Locate the cell with the specified text and output its [x, y] center coordinate. 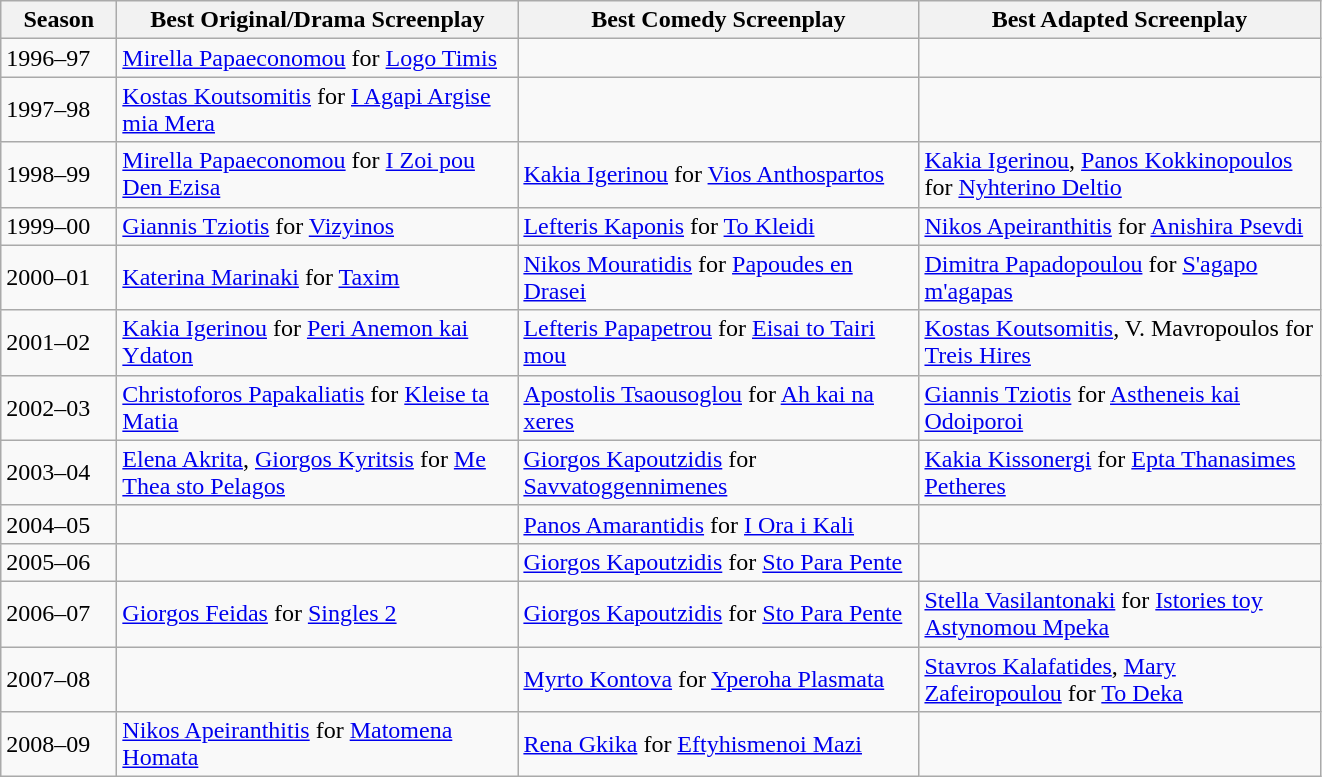
Rena Gkika for Eftyhismenoi Mazi [718, 744]
Panos Amarantidis for I Ora i Kali [718, 524]
Kakia Igerinou, Panos Kokkinopoulos for Nyhterino Deltio [1120, 174]
Nikos Apeiranthitis for Matomena Homata [318, 744]
Mirella Papaeconomou for Logo Timis [318, 58]
Lefteris Papapetrou for Eisai to Tairi mou [718, 342]
Giorgos Kapoutzidis for Savvatoggennimenes [718, 472]
Stavros Kalafatides, Mary Zafeiropoulou for To Deka [1120, 678]
2003–04 [59, 472]
2007–08 [59, 678]
2000–01 [59, 278]
2005–06 [59, 562]
Katerina Marinaki for Taxim [318, 278]
Elena Akrita, Giorgos Kyritsis for Me Thea sto Pelagos [318, 472]
Best Original/Drama Screenplay [318, 20]
1998–99 [59, 174]
Mirella Papaeconomou for I Zoi pou Den Ezisa [318, 174]
1999–00 [59, 226]
Christoforos Papakaliatis for Kleise ta Matia [318, 408]
2004–05 [59, 524]
Kakia Igerinou for Peri Anemon kai Ydaton [318, 342]
Season [59, 20]
Kakia Kissonergi for Epta Thanasimes Petheres [1120, 472]
Kostas Koutsomitis for I Agapi Argise mia Mera [318, 110]
2008–09 [59, 744]
Kostas Koutsomitis, V. Mavropoulos for Treis Hires [1120, 342]
2006–07 [59, 614]
Apostolis Tsaousoglou for Ah kai na xeres [718, 408]
Nikos Apeiranthitis for Anishira Psevdi [1120, 226]
Stella Vasilantonaki for Istories toy Astynomou Mpeka [1120, 614]
Giannis Tziotis for Astheneis kai Odoiporoi [1120, 408]
1997–98 [59, 110]
2002–03 [59, 408]
Lefteris Kaponis for To Kleidi [718, 226]
Giorgos Feidas for Singles 2 [318, 614]
Myrto Kontova for Yperoha Plasmata [718, 678]
Dimitra Papadopoulou for S'agapo m'agapas [1120, 278]
Best Adapted Screenplay [1120, 20]
2001–02 [59, 342]
Kakia Igerinou for Vios Anthospartos [718, 174]
Best Comedy Screenplay [718, 20]
Giannis Tziotis for Vizyinos [318, 226]
Nikos Mouratidis for Papoudes en Drasei [718, 278]
1996–97 [59, 58]
